Return (x, y) of the center of cell containing provided text 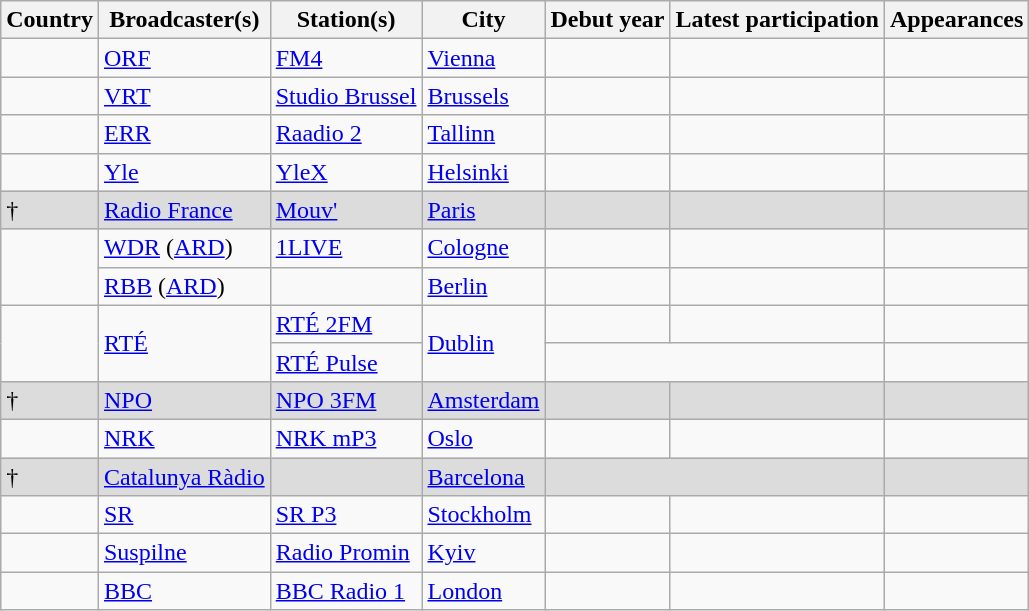
Broadcaster(s) (184, 20)
ERR (184, 134)
Berlin (484, 286)
Brussels (484, 96)
City (484, 20)
Raadio 2 (346, 134)
VRT (184, 96)
Stockholm (484, 515)
BBC Radio 1 (346, 591)
London (484, 591)
Helsinki (484, 172)
Oslo (484, 438)
NRK mP3 (346, 438)
Studio Brussel (346, 96)
NPO 3FM (346, 400)
NPO (184, 400)
RTÉ (184, 343)
Catalunya Ràdio (184, 477)
Tallinn (484, 134)
Debut year (608, 20)
1LIVE (346, 248)
Country (50, 20)
Station(s) (346, 20)
ORF (184, 58)
Radio France (184, 210)
Mouv' (346, 210)
Radio Promin (346, 553)
Paris (484, 210)
Yle (184, 172)
BBC (184, 591)
Vienna (484, 58)
NRK (184, 438)
RBB (ARD) (184, 286)
YleX (346, 172)
FM4 (346, 58)
Suspilne (184, 553)
Kyiv (484, 553)
RTÉ Pulse (346, 362)
Cologne (484, 248)
SR (184, 515)
Amsterdam (484, 400)
RTÉ 2FM (346, 324)
Dublin (484, 343)
SR P3 (346, 515)
Appearances (956, 20)
WDR (ARD) (184, 248)
Barcelona (484, 477)
Latest participation (777, 20)
